Provide the [x, y] coordinate of the cell's center where the given text is located.  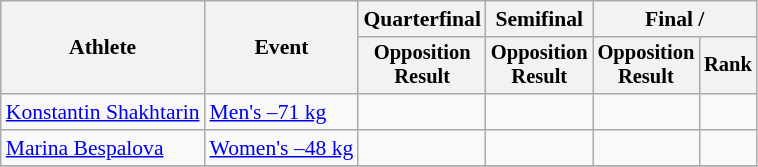
Women's –48 kg [282, 148]
Men's –71 kg [282, 112]
Athlete [103, 48]
Event [282, 48]
Konstantin Shakhtarin [103, 112]
Marina Bespalova [103, 148]
Quarterfinal [422, 19]
Semifinal [540, 19]
Rank [728, 66]
Final / [675, 19]
